Pinpoint the cell where the given text exists, returning its [x, y] midpoint coordinate. 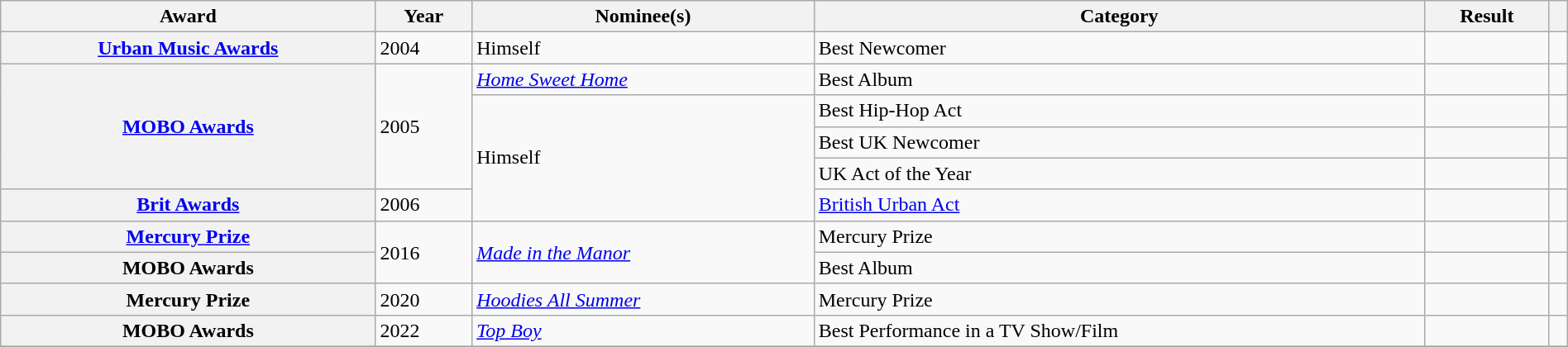
2020 [423, 299]
Award [189, 17]
Hoodies All Summer [643, 299]
Result [1487, 17]
Best Performance in a TV Show/Film [1119, 330]
2016 [423, 252]
Top Boy [643, 330]
Brit Awards [189, 205]
Year [423, 17]
Nominee(s) [643, 17]
2004 [423, 48]
Best Newcomer [1119, 48]
2022 [423, 330]
Home Sweet Home [643, 79]
Urban Music Awards [189, 48]
2006 [423, 205]
UK Act of the Year [1119, 173]
Best UK Newcomer [1119, 142]
Made in the Manor [643, 252]
Best Hip-Hop Act [1119, 111]
British Urban Act [1119, 205]
Category [1119, 17]
2005 [423, 126]
